Determine the (X, Y) coordinate at the center of the cell enclosing the given text.  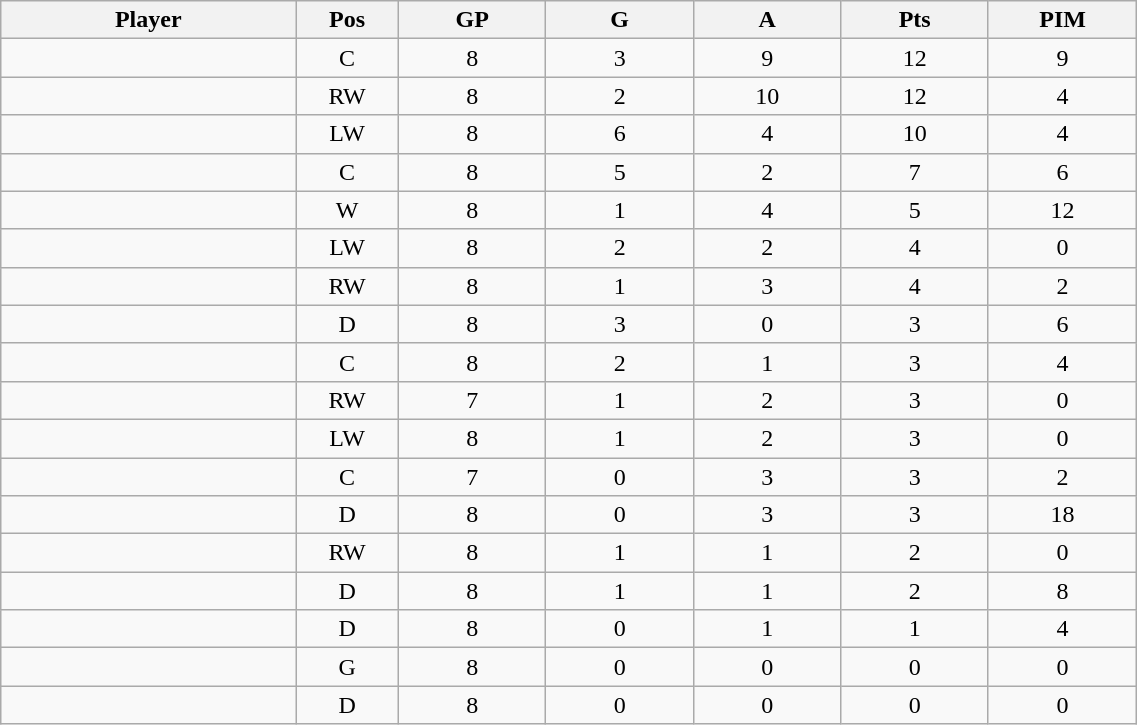
Pts (914, 20)
18 (1062, 515)
Player (148, 20)
Pos (348, 20)
A (766, 20)
GP (472, 20)
W (348, 210)
PIM (1062, 20)
